Return (x, y) of the center of cell containing provided text 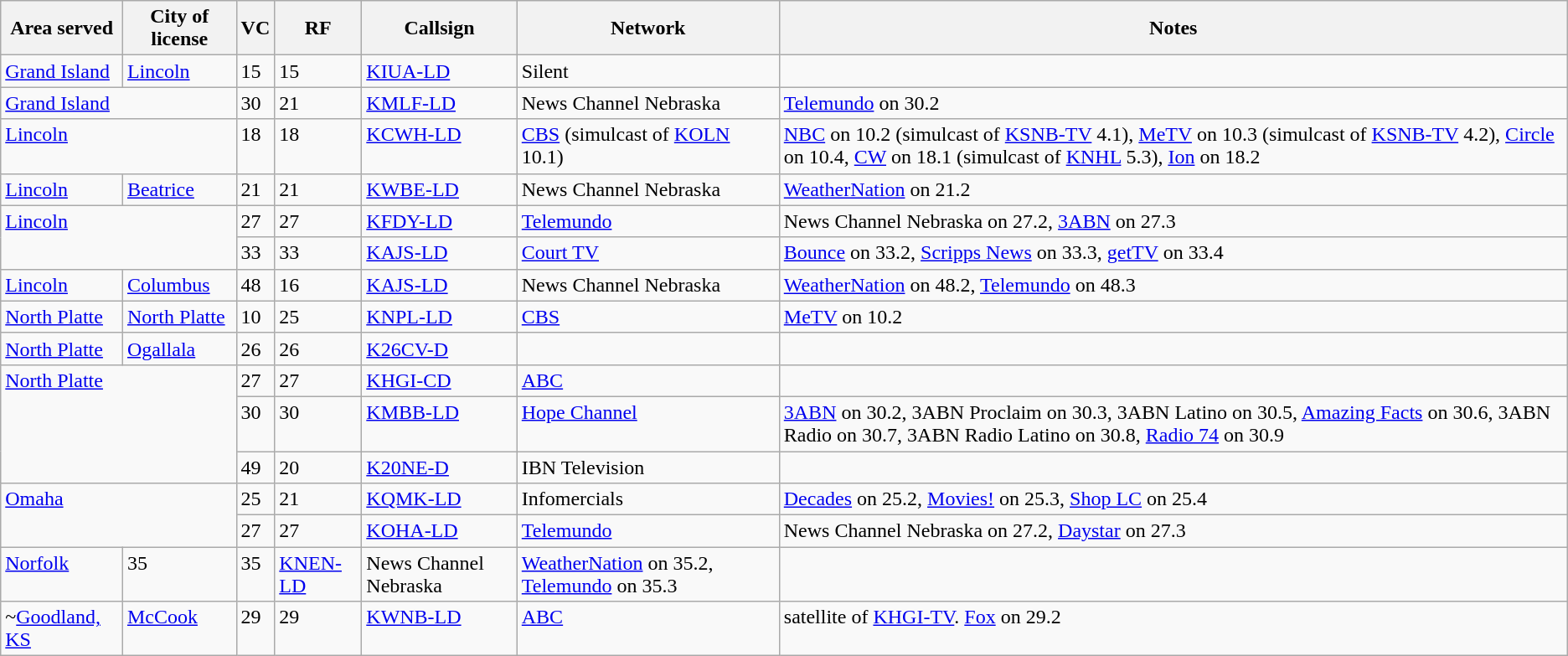
KMLF-LD (439, 103)
News Channel Nebraska on 27.2, 3ABN on 27.3 (1173, 221)
Decades on 25.2, Movies! on 25.3, Shop LC on 25.4 (1173, 499)
48 (255, 285)
WeatherNation on 21.2 (1173, 189)
20 (318, 467)
K20NE-D (439, 467)
KWBE-LD (439, 189)
satellite of KHGI-TV. Fox on 29.2 (1173, 628)
Telemundo on 30.2 (1173, 103)
WeatherNation on 35.2, Telemundo on 35.3 (648, 575)
KQMK-LD (439, 499)
Callsign (439, 28)
Area served (62, 28)
Beatrice (179, 189)
IBN Television (648, 467)
Court TV (648, 253)
Infomercials (648, 499)
VC (255, 28)
Notes (1173, 28)
KIUA-LD (439, 71)
KNEN-LD (318, 575)
16 (318, 285)
KMBB-LD (439, 424)
K26CV-D (439, 349)
Columbus (179, 285)
RF (318, 28)
KWNB-LD (439, 628)
3ABN on 30.2, 3ABN Proclaim on 30.3, 3ABN Latino on 30.5, Amazing Facts on 30.6, 3ABN Radio on 30.7, 3ABN Radio Latino on 30.8, Radio 74 on 30.9 (1173, 424)
Hope Channel (648, 424)
KCWH-LD (439, 146)
49 (255, 467)
CBS (simulcast of KOLN 10.1) (648, 146)
10 (255, 317)
Norfolk (62, 575)
Silent (648, 71)
KNPL-LD (439, 317)
Ogallala (179, 349)
Omaha (119, 515)
KHGI-CD (439, 380)
McCook (179, 628)
News Channel Nebraska on 27.2, Daystar on 27.3 (1173, 531)
~Goodland, KS (62, 628)
City of license (179, 28)
KOHA-LD (439, 531)
WeatherNation on 48.2, Telemundo on 48.3 (1173, 285)
KFDY-LD (439, 221)
NBC on 10.2 (simulcast of KSNB-TV 4.1), MeTV on 10.3 (simulcast of KSNB-TV 4.2), Circle on 10.4, CW on 18.1 (simulcast of KNHL 5.3), Ion on 18.2 (1173, 146)
Network (648, 28)
MeTV on 10.2 (1173, 317)
Bounce on 33.2, Scripps News on 33.3, getTV on 33.4 (1173, 253)
CBS (648, 317)
